Locate the cell with the specified text and output its (X, Y) center coordinate. 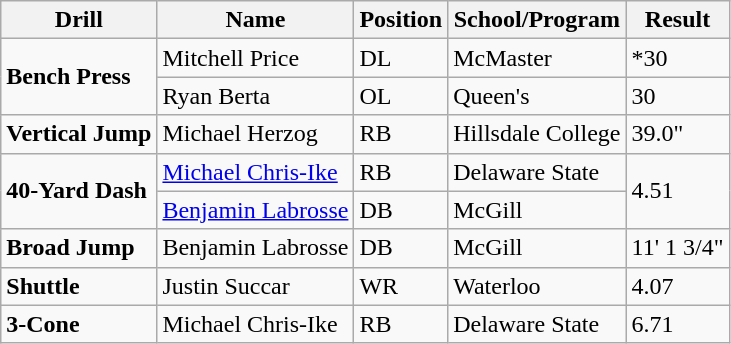
Bench Press (79, 77)
Ryan Berta (256, 96)
DL (401, 58)
39.0" (678, 134)
OL (401, 96)
30 (678, 96)
Queen's (537, 96)
Position (401, 20)
McMaster (537, 58)
4.51 (678, 191)
School/Program (537, 20)
Drill (79, 20)
Broad Jump (79, 248)
Vertical Jump (79, 134)
*30 (678, 58)
Shuttle (79, 286)
Name (256, 20)
11' 1 3/4" (678, 248)
40-Yard Dash (79, 191)
Result (678, 20)
Mitchell Price (256, 58)
4.07 (678, 286)
Waterloo (537, 286)
6.71 (678, 324)
Justin Succar (256, 286)
Michael Herzog (256, 134)
Hillsdale College (537, 134)
WR (401, 286)
3-Cone (79, 324)
